Identify which cell holds the provided text, then report its [X, Y] central coordinate. 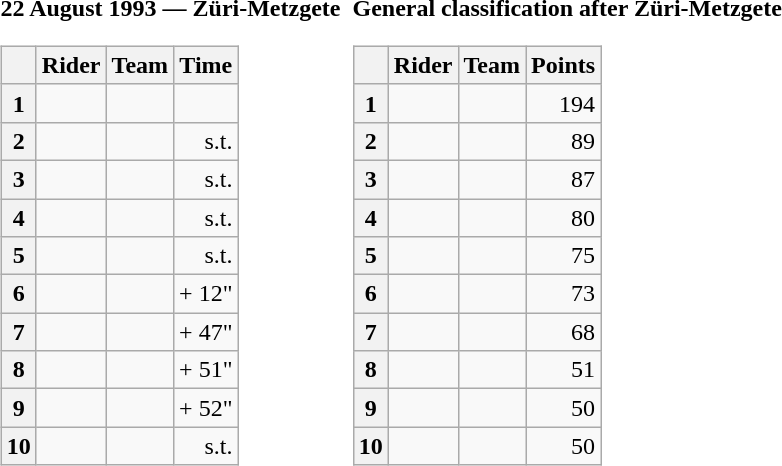
Time [206, 65]
68 [564, 332]
+ 12" [206, 294]
+ 52" [206, 408]
+ 51" [206, 370]
194 [564, 103]
+ 47" [206, 332]
75 [564, 256]
87 [564, 179]
Points [564, 65]
73 [564, 294]
51 [564, 370]
89 [564, 141]
80 [564, 217]
